Return the (x, y) coordinate for the center point of the cell that contains the specified text.  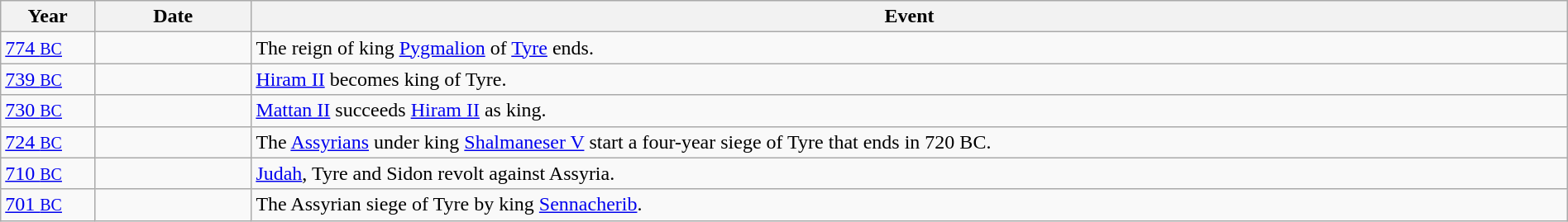
Mattan II succeeds Hiram II as king. (910, 111)
774 BC (48, 48)
739 BC (48, 79)
Year (48, 17)
701 BC (48, 205)
Hiram II becomes king of Tyre. (910, 79)
Date (172, 17)
The Assyrians under king Shalmaneser V start a four-year siege of Tyre that ends in 720 BC. (910, 142)
Judah, Tyre and Sidon revolt against Assyria. (910, 173)
The reign of king Pygmalion of Tyre ends. (910, 48)
Event (910, 17)
724 BC (48, 142)
730 BC (48, 111)
710 BC (48, 173)
The Assyrian siege of Tyre by king Sennacherib. (910, 205)
